Return [x, y] of the center of cell containing provided text 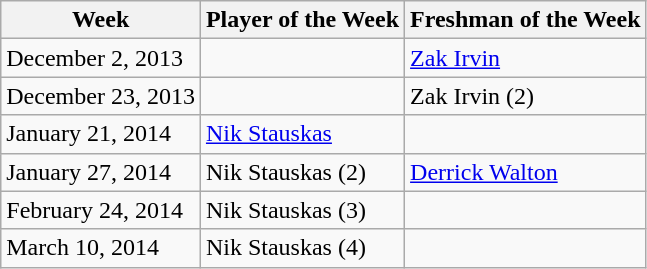
Week [101, 20]
Zak Irvin [526, 58]
Nik Stauskas [302, 134]
Freshman of the Week [526, 20]
Derrick Walton [526, 172]
Nik Stauskas (4) [302, 248]
Nik Stauskas (3) [302, 210]
March 10, 2014 [101, 248]
January 27, 2014 [101, 172]
December 23, 2013 [101, 96]
February 24, 2014 [101, 210]
Nik Stauskas (2) [302, 172]
Zak Irvin (2) [526, 96]
December 2, 2013 [101, 58]
January 21, 2014 [101, 134]
Player of the Week [302, 20]
